Determine the [x, y] coordinate at the center of the cell enclosing the given text.  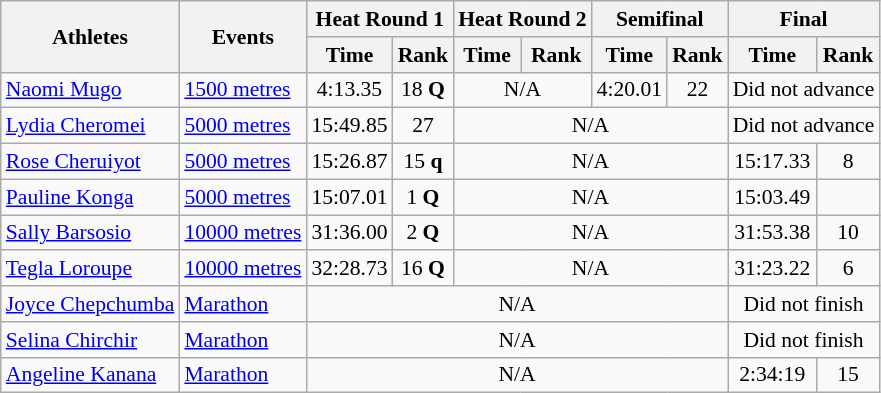
22 [698, 90]
31:36.00 [349, 233]
2:34:19 [772, 375]
Lydia Cheromei [90, 126]
Athletes [90, 36]
15:17.33 [772, 162]
15:49.85 [349, 126]
15 q [424, 162]
Naomi Mugo [90, 90]
15 [848, 375]
Rose Cheruiyot [90, 162]
Angeline Kanana [90, 375]
18 Q [424, 90]
31:53.38 [772, 233]
Final [804, 19]
15:03.49 [772, 197]
2 Q [424, 233]
Tegla Loroupe [90, 269]
15:07.01 [349, 197]
Joyce Chepchumba [90, 304]
Events [242, 36]
1500 metres [242, 90]
10 [848, 233]
Heat Round 2 [522, 19]
4:20.01 [630, 90]
32:28.73 [349, 269]
6 [848, 269]
8 [848, 162]
31:23.22 [772, 269]
27 [424, 126]
15:26.87 [349, 162]
Sally Barsosio [90, 233]
16 Q [424, 269]
Heat Round 1 [380, 19]
Selina Chirchir [90, 340]
Pauline Konga [90, 197]
1 Q [424, 197]
4:13.35 [349, 90]
Semifinal [660, 19]
